Pinpoint the cell where the given text exists, returning its (x, y) midpoint coordinate. 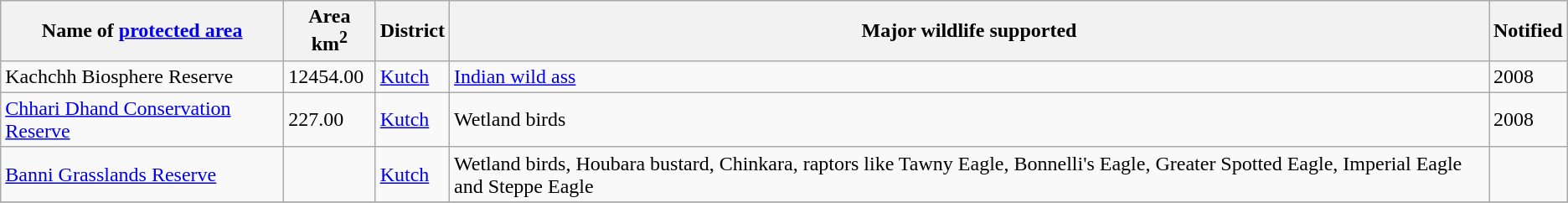
Indian wild ass (970, 76)
Name of protected area (142, 31)
Kachchh Biosphere Reserve (142, 76)
Chhari Dhand Conservation Reserve (142, 119)
Wetland birds (970, 119)
Area km2 (330, 31)
District (412, 31)
Banni Grasslands Reserve (142, 174)
Major wildlife supported (970, 31)
227.00 (330, 119)
12454.00 (330, 76)
Notified (1529, 31)
Wetland birds, Houbara bustard, Chinkara, raptors like Tawny Eagle, Bonnelli's Eagle, Greater Spotted Eagle, Imperial Eagle and Steppe Eagle (970, 174)
